Return (X, Y) of the center of cell containing provided text 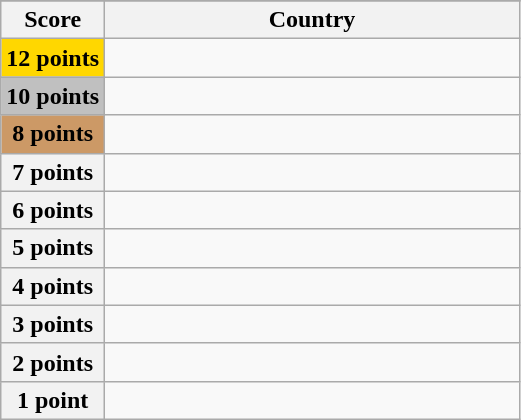
12 points (53, 58)
6 points (53, 210)
10 points (53, 96)
Score (53, 20)
7 points (53, 172)
2 points (53, 362)
3 points (53, 324)
8 points (53, 134)
4 points (53, 286)
Country (312, 20)
5 points (53, 248)
1 point (53, 400)
